Capture the cell that displays the provided text and extract its (X, Y) central coordinate. 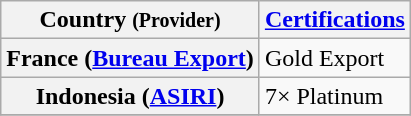
France (Bureau Export) (130, 58)
Indonesia (ASIRI) (130, 96)
Certifications (334, 20)
Gold Export (334, 58)
7× Platinum (334, 96)
Country (Provider) (130, 20)
